Determine the [X, Y] coordinate at the center of the cell enclosing the given text.  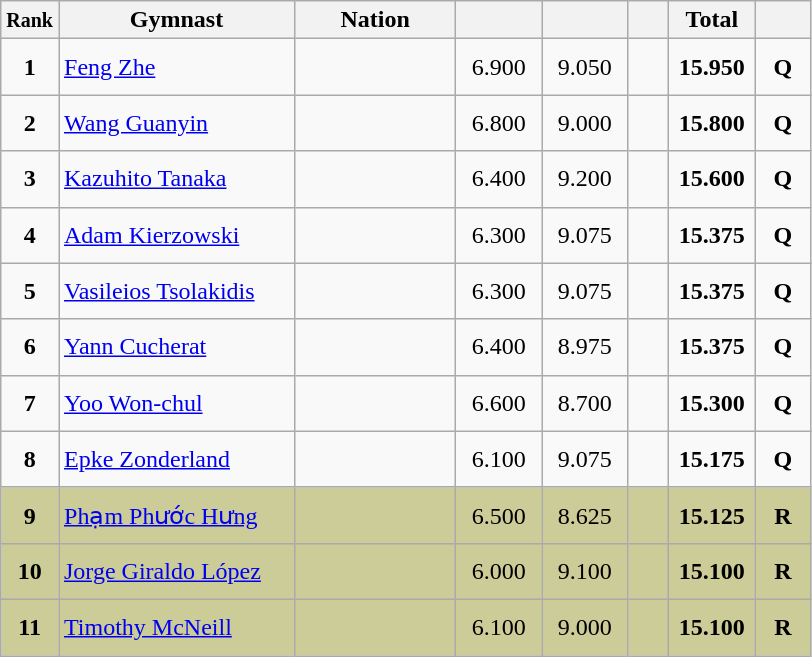
6.900 [499, 67]
Yann Cucherat [176, 347]
15.300 [712, 403]
9.050 [585, 67]
8.625 [585, 515]
Kazuhito Tanaka [176, 179]
7 [30, 403]
Epke Zonderland [176, 459]
Vasileios Tsolakidis [176, 291]
9.100 [585, 571]
15.125 [712, 515]
11 [30, 627]
10 [30, 571]
15.175 [712, 459]
6.500 [499, 515]
6.800 [499, 123]
Timothy McNeill [176, 627]
15.600 [712, 179]
5 [30, 291]
1 [30, 67]
Rank [30, 20]
Nation [376, 20]
15.950 [712, 67]
3 [30, 179]
Yoo Won-chul [176, 403]
8.975 [585, 347]
Gymnast [176, 20]
Total [712, 20]
9 [30, 515]
8.700 [585, 403]
6.000 [499, 571]
Jorge Giraldo López [176, 571]
9.200 [585, 179]
Wang Guanyin [176, 123]
6 [30, 347]
8 [30, 459]
6.600 [499, 403]
Feng Zhe [176, 67]
Adam Kierzowski [176, 235]
2 [30, 123]
15.800 [712, 123]
Phạm Phước Hưng [176, 515]
4 [30, 235]
